Determine the [X, Y] coordinate at the center of the cell enclosing the given text.  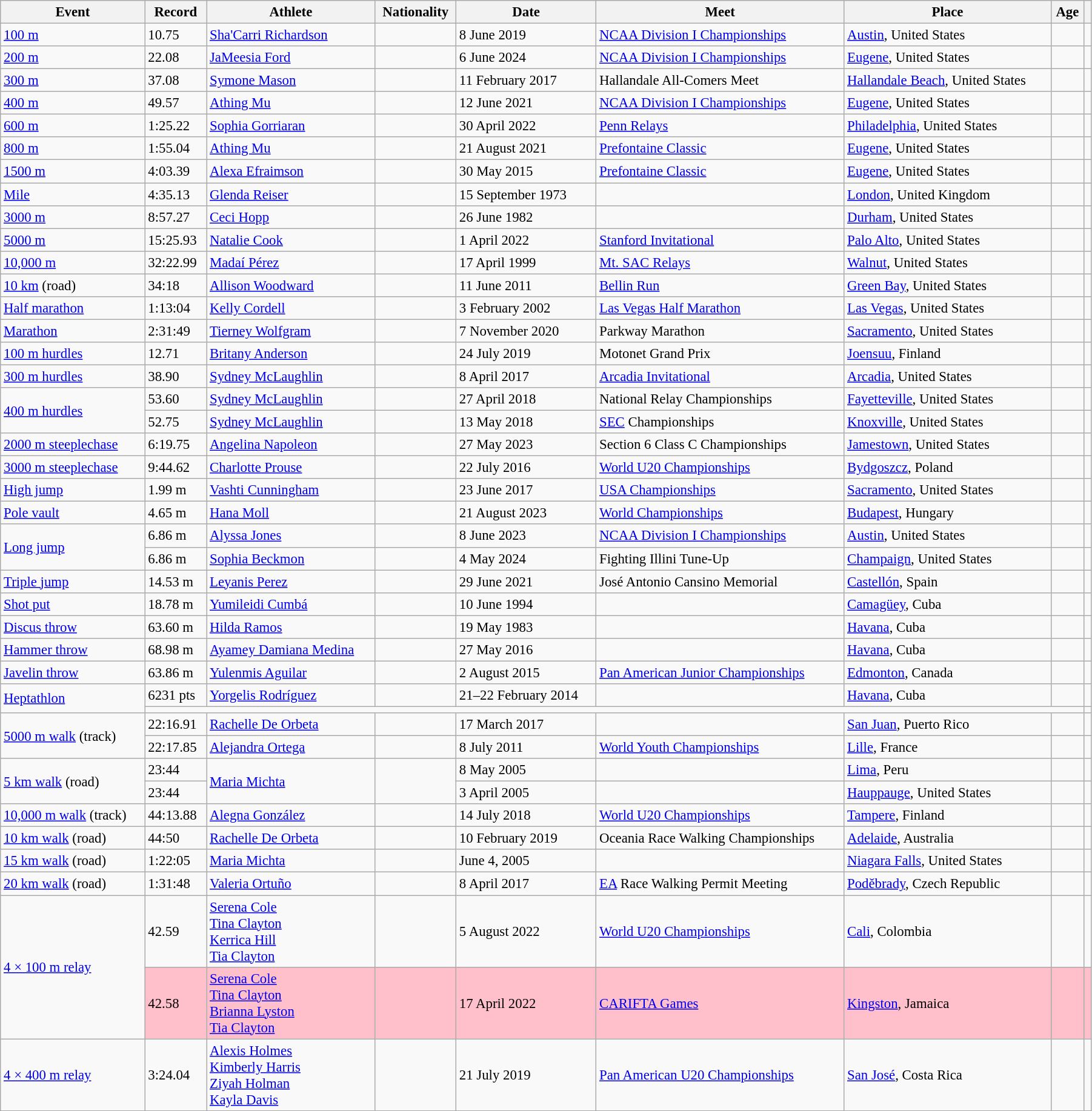
24 July 2019 [526, 354]
Hauppauge, United States [948, 793]
Long jump [73, 548]
Sha'Carri Richardson [291, 35]
CARIFTA Games [720, 1003]
11 June 2011 [526, 285]
Charlotte Prouse [291, 468]
2:31:49 [176, 331]
100 m [73, 35]
8 June 2023 [526, 536]
Lima, Peru [948, 770]
27 April 2018 [526, 399]
Castellón, Spain [948, 582]
5 August 2022 [526, 932]
68.98 m [176, 650]
63.60 m [176, 627]
London, United Kingdom [948, 194]
Yumileidi Cumbá [291, 604]
42.59 [176, 932]
800 m [73, 148]
Arcadia Invitational [720, 376]
4 × 100 m relay [73, 967]
Motonet Grand Prix [720, 354]
1:25.22 [176, 126]
Madaí Pérez [291, 262]
22.08 [176, 58]
13 May 2018 [526, 422]
21–22 February 2014 [526, 695]
Jamestown, United States [948, 445]
Ceci Hopp [291, 217]
3 April 2005 [526, 793]
Symone Mason [291, 81]
Kelly Cordell [291, 308]
2000 m steeplechase [73, 445]
Britany Anderson [291, 354]
19 May 1983 [526, 627]
100 m hurdles [73, 354]
Hammer throw [73, 650]
2 August 2015 [526, 672]
17 April 1999 [526, 262]
Tierney Wolfgram [291, 331]
Yulenmis Aguilar [291, 672]
14 July 2018 [526, 815]
Durham, United States [948, 217]
10.75 [176, 35]
17 April 2022 [526, 1003]
Valeria Ortuño [291, 884]
Pan American U20 Championships [720, 1075]
Joensuu, Finland [948, 354]
High jump [73, 490]
Palo Alto, United States [948, 240]
San Juan, Puerto Rico [948, 725]
6:19.75 [176, 445]
44:13.88 [176, 815]
EA Race Walking Permit Meeting [720, 884]
Las Vegas Half Marathon [720, 308]
27 May 2023 [526, 445]
4 May 2024 [526, 559]
34:18 [176, 285]
Fayetteville, United States [948, 399]
4:35.13 [176, 194]
San José, Costa Rica [948, 1075]
49.57 [176, 103]
1.99 m [176, 490]
600 m [73, 126]
1:22:05 [176, 861]
Poděbrady, Czech Republic [948, 884]
22:17.85 [176, 748]
30 May 2015 [526, 171]
27 May 2016 [526, 650]
Budapest, Hungary [948, 513]
Cali, Colombia [948, 932]
Angelina Napoleon [291, 445]
10 km walk (road) [73, 838]
Stanford Invitational [720, 240]
Philadelphia, United States [948, 126]
Bydgoszcz, Poland [948, 468]
15:25.93 [176, 240]
Tampere, Finland [948, 815]
1 April 2022 [526, 240]
15 km walk (road) [73, 861]
Allison Woodward [291, 285]
Heptathlon [73, 698]
29 June 2021 [526, 582]
15 September 1973 [526, 194]
Alyssa Jones [291, 536]
Las Vegas, United States [948, 308]
1:55.04 [176, 148]
Marathon [73, 331]
22:16.91 [176, 725]
1:31:48 [176, 884]
Alexis HolmesKimberly HarrisZiyah HolmanKayla Davis [291, 1075]
1:13:04 [176, 308]
Pan American Junior Championships [720, 672]
20 km walk (road) [73, 884]
Triple jump [73, 582]
USA Championships [720, 490]
National Relay Championships [720, 399]
José Antonio Cansino Memorial [720, 582]
Edmonton, Canada [948, 672]
32:22.99 [176, 262]
4 × 400 m relay [73, 1075]
Alexa Efraimson [291, 171]
52.75 [176, 422]
Penn Relays [720, 126]
Age [1067, 12]
18.78 m [176, 604]
Glenda Reiser [291, 194]
Arcadia, United States [948, 376]
Sophia Gorriaran [291, 126]
Leyanis Perez [291, 582]
12.71 [176, 354]
10,000 m walk (track) [73, 815]
38.90 [176, 376]
21 August 2023 [526, 513]
Walnut, United States [948, 262]
Bellin Run [720, 285]
Lille, France [948, 748]
JaMeesia Ford [291, 58]
53.60 [176, 399]
June 4, 2005 [526, 861]
400 m [73, 103]
Meet [720, 12]
14.53 m [176, 582]
22 July 2016 [526, 468]
200 m [73, 58]
Record [176, 12]
Alegna González [291, 815]
8 June 2019 [526, 35]
Vashti Cunningham [291, 490]
Hilda Ramos [291, 627]
Hallandale All-Comers Meet [720, 81]
Mt. SAC Relays [720, 262]
Niagara Falls, United States [948, 861]
5000 m walk (track) [73, 735]
Mile [73, 194]
26 June 1982 [526, 217]
7 November 2020 [526, 331]
5 km walk (road) [73, 781]
3000 m steeplechase [73, 468]
21 August 2021 [526, 148]
Pole vault [73, 513]
Kingston, Jamaica [948, 1003]
400 m hurdles [73, 411]
1500 m [73, 171]
Shot put [73, 604]
300 m [73, 81]
3000 m [73, 217]
Knoxville, United States [948, 422]
Parkway Marathon [720, 331]
17 March 2017 [526, 725]
Nationality [416, 12]
Half marathon [73, 308]
Camagüey, Cuba [948, 604]
Natalie Cook [291, 240]
Javelin throw [73, 672]
8:57.27 [176, 217]
6 June 2024 [526, 58]
42.58 [176, 1003]
Champaign, United States [948, 559]
Section 6 Class C Championships [720, 445]
Serena ColeTina ClaytonBrianna LystonTia Clayton [291, 1003]
10 June 1994 [526, 604]
23 June 2017 [526, 490]
Serena ColeTina ClaytonKerrica HillTia Clayton [291, 932]
9:44.62 [176, 468]
300 m hurdles [73, 376]
8 May 2005 [526, 770]
10,000 m [73, 262]
Fighting Illini Tune-Up [720, 559]
44:50 [176, 838]
Athlete [291, 12]
Event [73, 12]
10 km (road) [73, 285]
11 February 2017 [526, 81]
Place [948, 12]
Hana Moll [291, 513]
63.86 m [176, 672]
Date [526, 12]
37.08 [176, 81]
Yorgelis Rodríguez [291, 695]
4:03.39 [176, 171]
Oceania Race Walking Championships [720, 838]
5000 m [73, 240]
Discus throw [73, 627]
SEC Championships [720, 422]
World Youth Championships [720, 748]
World Championships [720, 513]
21 July 2019 [526, 1075]
Alejandra Ortega [291, 748]
Sophia Beckmon [291, 559]
Adelaide, Australia [948, 838]
6231 pts [176, 695]
4.65 m [176, 513]
Green Bay, United States [948, 285]
12 June 2021 [526, 103]
3:24.04 [176, 1075]
30 April 2022 [526, 126]
3 February 2002 [526, 308]
10 February 2019 [526, 838]
Hallandale Beach, United States [948, 81]
8 July 2011 [526, 748]
Ayamey Damiana Medina [291, 650]
